From the cell containing the given text, extract its center point as (X, Y) coordinate. 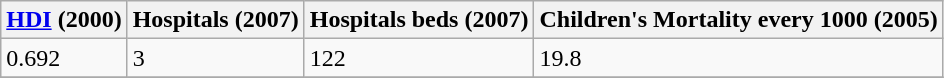
122 (419, 58)
3 (216, 58)
0.692 (64, 58)
HDI (2000) (64, 20)
Hospitals beds (2007) (419, 20)
Hospitals (2007) (216, 20)
Children's Mortality every 1000 (2005) (738, 20)
19.8 (738, 58)
